Pinpoint the cell where the given text exists, returning its [x, y] midpoint coordinate. 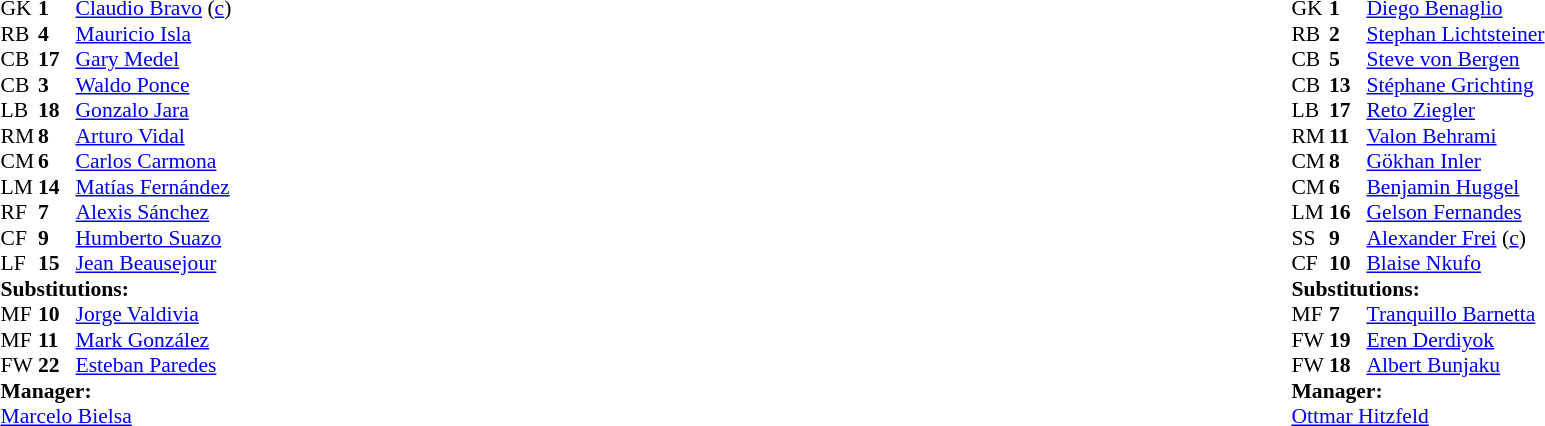
Alexander Frei (c) [1455, 238]
Stéphane Grichting [1455, 85]
Albert Bunjaku [1455, 365]
Eren Derdiyok [1455, 340]
Carlos Carmona [154, 161]
Gonzalo Jara [154, 111]
14 [57, 187]
13 [1348, 85]
SS [1310, 238]
Gökhan Inler [1455, 161]
Jorge Valdivia [154, 315]
Mauricio Isla [154, 34]
Arturo Vidal [154, 136]
4 [57, 34]
Matías Fernández [154, 187]
Mark González [154, 340]
Gary Medel [154, 59]
Valon Behrami [1455, 136]
16 [1348, 213]
19 [1348, 340]
Esteban Paredes [154, 365]
Benjamin Huggel [1455, 187]
Blaise Nkufo [1455, 263]
3 [57, 85]
Steve von Bergen [1455, 59]
15 [57, 263]
Jean Beausejour [154, 263]
Gelson Fernandes [1455, 213]
Alexis Sánchez [154, 213]
Tranquillo Barnetta [1455, 315]
LF [19, 263]
Waldo Ponce [154, 85]
Humberto Suazo [154, 238]
2 [1348, 34]
Stephan Lichtsteiner [1455, 34]
5 [1348, 59]
Reto Ziegler [1455, 111]
RF [19, 213]
22 [57, 365]
